Scan for the cell matching the given text and deliver its (X, Y) coordinate at center. 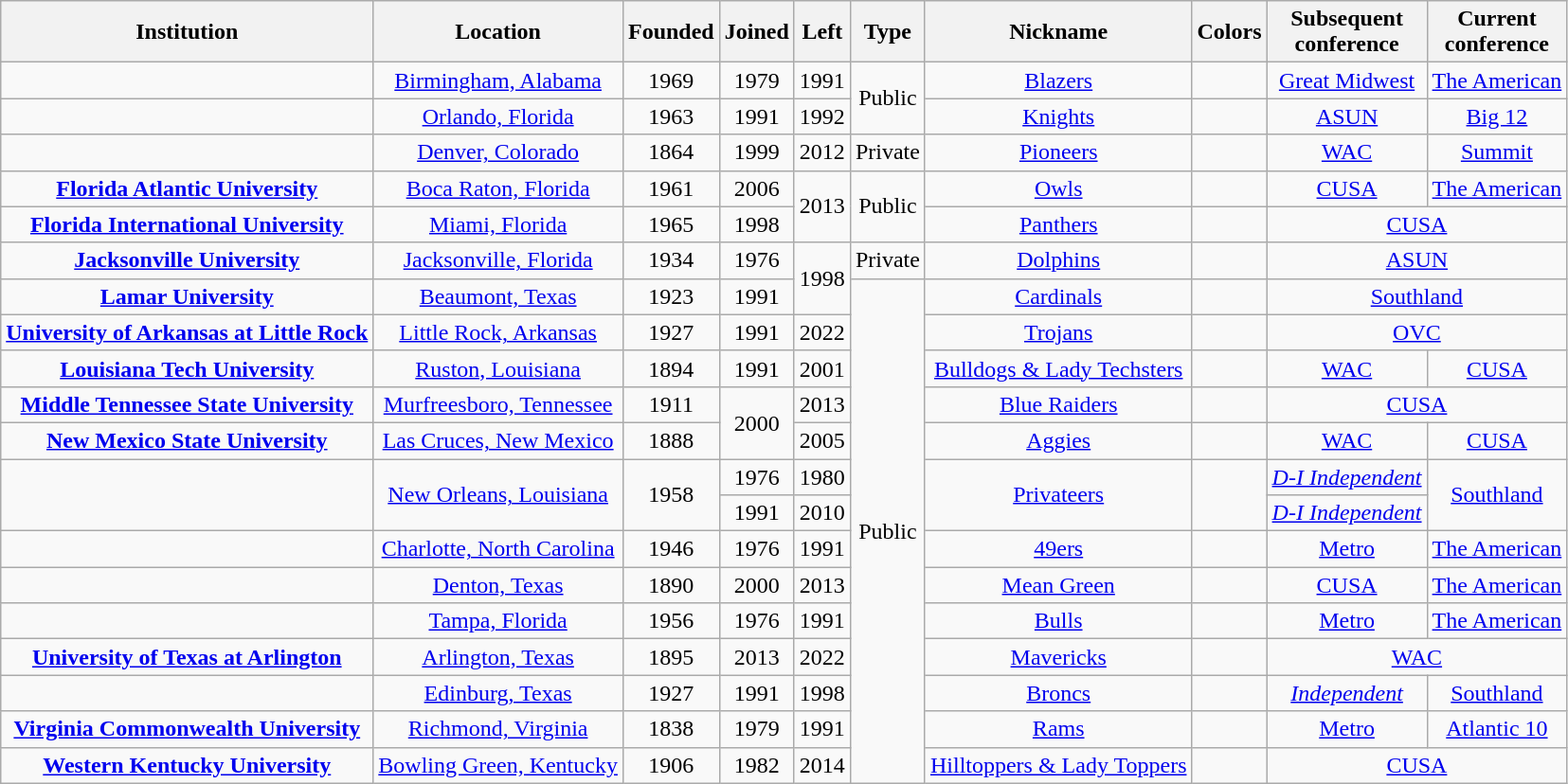
1895 (671, 657)
Miami, Florida (498, 224)
Panthers (1058, 224)
Location (498, 32)
Denton, Texas (498, 585)
Birmingham, Alabama (498, 80)
Blazers (1058, 80)
Founded (671, 32)
Knights (1058, 116)
Little Rock, Arkansas (498, 332)
Left (822, 32)
Jacksonville University (188, 260)
Western Kentucky University (188, 765)
Lamar University (188, 296)
Bulls (1058, 621)
Florida Atlantic University (188, 188)
Pioneers (1058, 152)
1965 (671, 224)
1911 (671, 404)
Subsequentconference (1347, 32)
University of Arkansas at Little Rock (188, 332)
Blue Raiders (1058, 404)
1961 (671, 188)
Richmond, Virginia (498, 729)
1969 (671, 80)
Type (887, 32)
Summit (1497, 152)
2014 (822, 765)
Jacksonville, Florida (498, 260)
1999 (756, 152)
Joined (756, 32)
Arlington, Texas (498, 657)
Charlotte, North Carolina (498, 549)
Florida International University (188, 224)
1946 (671, 549)
2010 (822, 513)
Louisiana Tech University (188, 368)
Denver, Colorado (498, 152)
1980 (822, 476)
Boca Raton, Florida (498, 188)
2012 (822, 152)
Colors (1230, 32)
Mean Green (1058, 585)
2005 (822, 440)
1894 (671, 368)
Mavericks (1058, 657)
Beaumont, Texas (498, 296)
2006 (756, 188)
1923 (671, 296)
Tampa, Florida (498, 621)
University of Texas at Arlington (188, 657)
1864 (671, 152)
1958 (671, 494)
Broncs (1058, 693)
Privateers (1058, 494)
1963 (671, 116)
1838 (671, 729)
1906 (671, 765)
Aggies (1058, 440)
49ers (1058, 549)
1982 (756, 765)
Atlantic 10 (1497, 729)
Owls (1058, 188)
Las Cruces, New Mexico (498, 440)
Rams (1058, 729)
Trojans (1058, 332)
1888 (671, 440)
Murfreesboro, Tennessee (498, 404)
New Orleans, Louisiana (498, 494)
Nickname (1058, 32)
1992 (822, 116)
1934 (671, 260)
1890 (671, 585)
Edinburg, Texas (498, 693)
Ruston, Louisiana (498, 368)
Orlando, Florida (498, 116)
2001 (822, 368)
1956 (671, 621)
Big 12 (1497, 116)
Independent (1347, 693)
Cardinals (1058, 296)
Virginia Commonwealth University (188, 729)
Institution (188, 32)
Bowling Green, Kentucky (498, 765)
Great Midwest (1347, 80)
New Mexico State University (188, 440)
Middle Tennessee State University (188, 404)
OVC (1417, 332)
Hilltoppers & Lady Toppers (1058, 765)
Bulldogs & Lady Techsters (1058, 368)
Currentconference (1497, 32)
Dolphins (1058, 260)
